Detect which cell encompasses the target text, then output its [x, y] center coordinate. 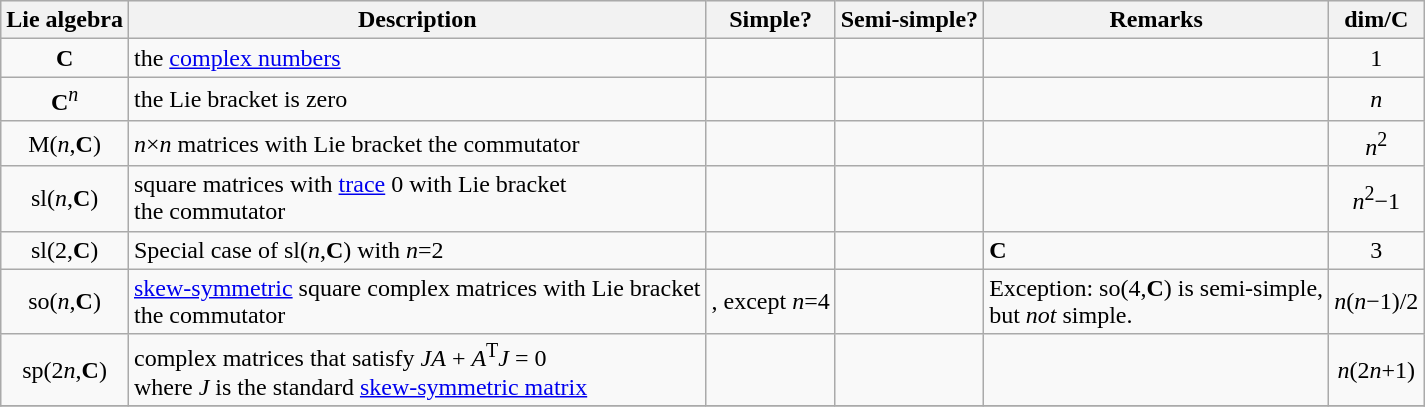
n×n matrices with Lie bracket the commutator [417, 144]
the Lie bracket is zero [417, 100]
Remarks [1156, 20]
so(n,C) [65, 302]
sl(n,C) [65, 198]
square matrices with trace 0 with Lie bracketthe commutator [417, 198]
Simple? [770, 20]
sp(2n,C) [65, 370]
n(2n+1) [1376, 370]
n2 [1376, 144]
complex matrices that satisfy JA + ATJ = 0where J is the standard skew-symmetric matrix [417, 370]
1 [1376, 58]
Cn [65, 100]
the complex numbers [417, 58]
n2−1 [1376, 198]
, except n=4 [770, 302]
sl(2,C) [65, 250]
Exception: so(4,C) is semi-simple,but not simple. [1156, 302]
dim/C [1376, 20]
skew-symmetric square complex matrices with Lie bracketthe commutator [417, 302]
n [1376, 100]
Semi-simple? [909, 20]
Description [417, 20]
Lie algebra [65, 20]
3 [1376, 250]
M(n,C) [65, 144]
Special case of sl(n,C) with n=2 [417, 250]
n(n−1)/2 [1376, 302]
